Search for the cell housing the specified text and yield its (x, y) center coordinate. 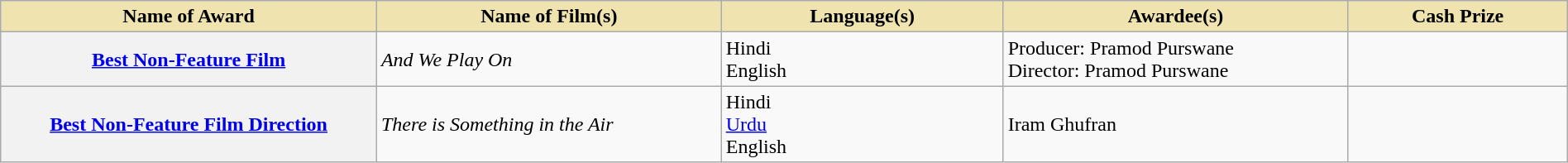
Best Non-Feature Film (189, 60)
And We Play On (549, 60)
There is Something in the Air (549, 124)
HindiUrduEnglish (862, 124)
Iram Ghufran (1176, 124)
Producer: Pramod PurswaneDirector: Pramod Purswane (1176, 60)
HindiEnglish (862, 60)
Best Non-Feature Film Direction (189, 124)
Name of Film(s) (549, 17)
Name of Award (189, 17)
Cash Prize (1457, 17)
Language(s) (862, 17)
Awardee(s) (1176, 17)
